Find where the given text appears and provide that cell's center as [X, Y] coordinate. 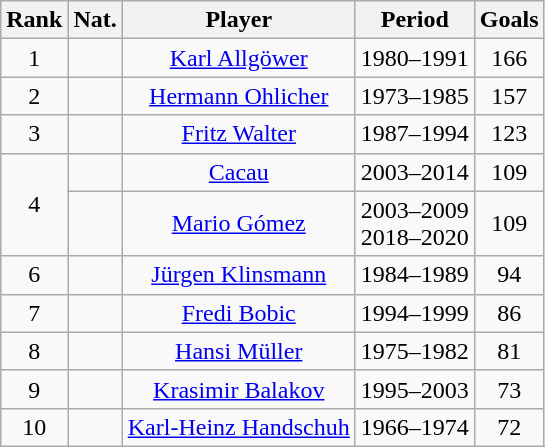
1973–1985 [414, 96]
94 [509, 275]
6 [34, 275]
2003–2014 [414, 172]
1987–1994 [414, 134]
73 [509, 389]
8 [34, 351]
Hermann Ohlicher [238, 96]
1980–1991 [414, 58]
Rank [34, 20]
86 [509, 313]
Player [238, 20]
72 [509, 427]
Fritz Walter [238, 134]
2 [34, 96]
1984–1989 [414, 275]
Period [414, 20]
1975–1982 [414, 351]
Mario Gómez [238, 224]
166 [509, 58]
157 [509, 96]
Krasimir Balakov [238, 389]
1995–2003 [414, 389]
1994–1999 [414, 313]
Karl Allgöwer [238, 58]
Cacau [238, 172]
3 [34, 134]
1 [34, 58]
81 [509, 351]
Hansi Müller [238, 351]
10 [34, 427]
123 [509, 134]
Nat. [95, 20]
Jürgen Klinsmann [238, 275]
7 [34, 313]
Goals [509, 20]
2003–20092018–2020 [414, 224]
Karl-Heinz Handschuh [238, 427]
4 [34, 204]
9 [34, 389]
1966–1974 [414, 427]
Fredi Bobic [238, 313]
